Return the (x, y) coordinate for the center point of the cell that contains the specified text.  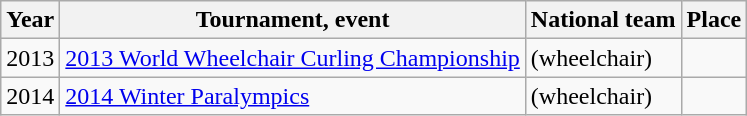
National team (603, 20)
2013 World Wheelchair Curling Championship (293, 58)
Tournament, event (293, 20)
2013 (30, 58)
Place (714, 20)
Year (30, 20)
2014 Winter Paralympics (293, 96)
2014 (30, 96)
